Pinpoint the cell where the given text exists, returning its [X, Y] midpoint coordinate. 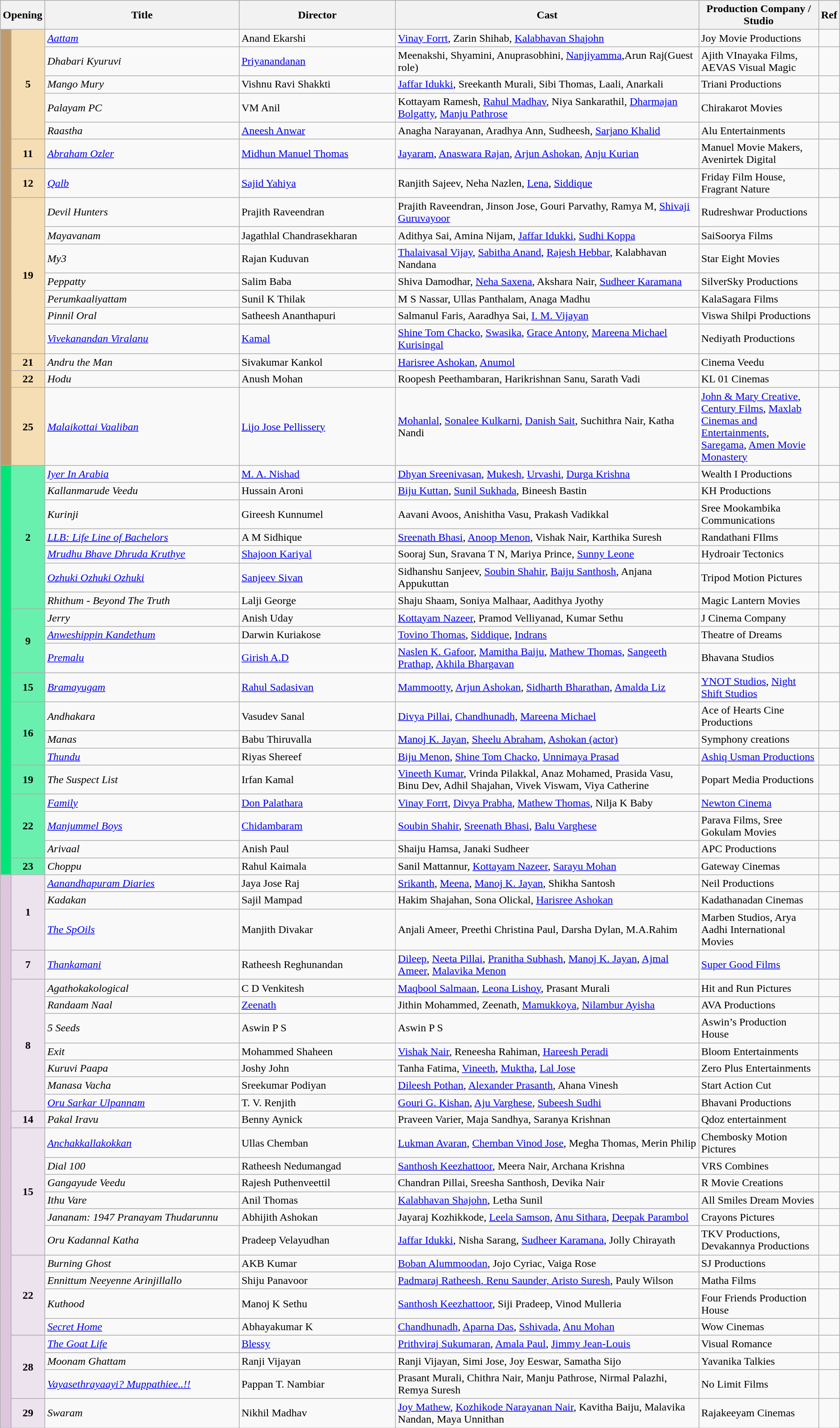
Rajakeeyam Cinemas [758, 1414]
Hit and Run Pictures [758, 988]
Devil Hunters [142, 212]
SilverSky Productions [758, 281]
All Smiles Dream Movies [758, 1200]
My3 [142, 258]
Rhithum - Beyond The Truth [142, 600]
Prasant Murali, Chithra Nair, Manju Pathrose, Nirmal Palazhi, Remya Suresh [547, 1384]
Nediyath Productions [758, 339]
Shaju Shaam, Soniya Malhaar, Aadithya Jyothy [547, 600]
Kamal [318, 339]
Oru Kadannal Katha [142, 1240]
Kurinji [142, 514]
Sreekumar Podiyan [318, 1086]
M. A. Nishad [318, 474]
Ozhuki Ozhuki Ozhuki [142, 577]
Magic Lantern Movies [758, 600]
Anush Mohan [318, 379]
Anil Thomas [318, 1200]
Srikanth, Meena, Manoj K. Jayan, Shikha Santosh [547, 883]
LLB: Life Line of Bachelors [142, 537]
Mohammed Shaheen [318, 1051]
Rahul Sadasivan [318, 687]
Mango Mury [142, 84]
Lalji George [318, 600]
5 Seeds [142, 1028]
Ithu Vare [142, 1200]
Anchakkallakokkan [142, 1143]
Pakal Iravu [142, 1120]
Sidhanshu Sanjeev, Soubin Shahir, Baiju Santhosh, Anjana Appukuttan [547, 577]
Visual Romance [758, 1344]
AKB Kumar [318, 1263]
Salim Baba [318, 281]
Joshy John [318, 1069]
Abraham Ozler [142, 153]
Babu Thiruvalla [318, 740]
Shiva Damodhar, Neha Saxena, Akshara Nair, Sudheer Karamana [547, 281]
Jagathlal Chandrasekharan [318, 235]
Thankamani [142, 965]
Secret Home [142, 1327]
Joy Mathew, Kozhikode Narayanan Nair, Kavitha Baiju, Malavika Nandan, Maya Unnithan [547, 1414]
Joy Movie Productions [758, 38]
Perumkaaliyattam [142, 298]
Jithin Mohammed, Zeenath, Mamukkoya, Nilambur Ayisha [547, 1005]
Kadathanadan Cinemas [758, 900]
Start Action Cut [758, 1086]
Randathani FIlms [758, 537]
Ace of Hearts Cine Productions [758, 716]
Sooraj Sun, Sravana T N, Mariya Prince, Sunny Leone [547, 554]
Biju Kuttan, Sunil Sukhada, Bineesh Bastin [547, 491]
Jerry [142, 618]
Hussain Aroni [318, 491]
Chidambaram [318, 826]
M S Nassar, Ullas Panthalam, Anaga Madhu [547, 298]
Popart Media Productions [758, 780]
Sajid Yahiya [318, 183]
Chirakarot Movies [758, 108]
Chandhunadh, Aparna Das, Sshivada, Anu Mohan [547, 1327]
Maqbool Salmaan, Leona Lishoy, Prasant Murali [547, 988]
Director [318, 15]
Cast [547, 15]
Alu Entertainments [758, 131]
R Movie Creations [758, 1183]
Iyer In Arabia [142, 474]
Midhun Manuel Thomas [318, 153]
Newton Cinema [758, 803]
9 [28, 641]
SJ Productions [758, 1263]
Wealth I Productions [758, 474]
Kalabhavan Shajohn, Letha Sunil [547, 1200]
Dileep, Neeta Pillai, Pranitha Subhash, Manoj K. Jayan, Ajmal Ameer, Malavika Menon [547, 965]
Bramayugam [142, 687]
Anand Ekarshi [318, 38]
Super Good Films [758, 965]
Chembosky Motion Pictures [758, 1143]
Sajil Mampad [318, 900]
Zero Plus Entertainments [758, 1069]
Dileesh Pothan, Alexander Prasanth, Ahana Vinesh [547, 1086]
Tovino Thomas, Siddique, Indrans [547, 635]
Ennittum Neeyenne Arinjillallo [142, 1280]
16 [28, 733]
Lijo Jose Pellissery [318, 426]
Arivaal [142, 849]
Darwin Kuriakose [318, 635]
C D Venkitesh [318, 988]
Family [142, 803]
Moonam Ghattam [142, 1361]
Priyanandanan [318, 61]
Wow Cinemas [758, 1327]
Shiju Panavoor [318, 1280]
Premalu [142, 658]
2 [28, 537]
Jaffar Idukki, Sreekanth Murali, Sibi Thomas, Laali, Anarkali [547, 84]
Sree Mookambika Communications [758, 514]
Rajan Kuduvan [318, 258]
Padmaraj Ratheesh, Renu Saunder, Aristo Suresh, Pauly Wilson [547, 1280]
Aavani Avoos, Anishitha Vasu, Prakash Vadikkal [547, 514]
Title [142, 15]
Chandran Pillai, Sreesha Santhosh, Devika Nair [547, 1183]
Randaam Naal [142, 1005]
Mayavanam [142, 235]
Exit [142, 1051]
Aanandhapuram Diaries [142, 883]
Divya Pillai, Chandhunadh, Mareena Michael [547, 716]
5 [28, 84]
Benny Aynick [318, 1120]
The Goat Life [142, 1344]
Praveen Varier, Maja Sandhya, Saranya Krishnan [547, 1120]
Agathokakological [142, 988]
TKV Productions, Devakannya Productions [758, 1240]
KalaSagara Films [758, 298]
Nikhil Madhav [318, 1414]
Marben Studios, Arya Aadhi International Movies [758, 929]
Adithya Sai, Amina Nijam, Jaffar Idukki, Sudhi Koppa [547, 235]
Bhavani Productions [758, 1103]
Ranjith Sajeev, Neha Nazlen, Lena, Siddique [547, 183]
Sivakumar Kankol [318, 362]
Choppu [142, 866]
Jayaraj Kozhikkode, Leela Samson, Anu Sithara, Deepak Parambol [547, 1217]
Kadakan [142, 900]
Sanil Mattannur, Kottayam Nazeer, Sarayu Mohan [547, 866]
Ratheesh Nedumangad [318, 1166]
Kuthood [142, 1303]
J Cinema Company [758, 618]
Prajith Raveendran, Jinson Jose, Gouri Parvathy, Ramya M, Shivaji Guruvayoor [547, 212]
Zeenath [318, 1005]
T. V. Renjith [318, 1103]
Vayasethrayaayi? Muppathiee..!! [142, 1384]
Abhijith Ashokan [318, 1217]
Pradeep Velayudhan [318, 1240]
Qdoz entertainment [758, 1120]
KH Productions [758, 491]
Vivekanandan Viralanu [142, 339]
Pappan T. Nambiar [318, 1384]
Vinay Forrt, Zarin Shihab, Kalabhavan Shajohn [547, 38]
Kuruvi Paapa [142, 1069]
25 [28, 426]
Viswa Shilpi Productions [758, 316]
Anjali Ameer, Preethi Christina Paul, Darsha Dylan, M.A.Rahim [547, 929]
14 [28, 1120]
Qalb [142, 183]
Ranji Vijayan [318, 1361]
Hakim Shajahan, Sona Olickal, Harisree Ashokan [547, 900]
Satheesh Ananthapuri [318, 316]
Four Friends Production House [758, 1303]
11 [28, 153]
1 [28, 912]
28 [28, 1367]
Mammootty, Arjun Ashokan, Sidharth Bharathan, Amalda Liz [547, 687]
Gateway Cinemas [758, 866]
21 [28, 362]
Matha Films [758, 1280]
Andru the Man [142, 362]
Rajesh Puthenveettil [318, 1183]
Sunil K Thilak [318, 298]
YNOT Studios, Night Shift Studios [758, 687]
8 [28, 1045]
Soubin Shahir, Sreenath Bhasi, Balu Varghese [547, 826]
Ullas Chemban [318, 1143]
Crayons Pictures [758, 1217]
KL 01 Cinemas [758, 379]
Ashiq Usman Productions [758, 757]
Prithviraj Sukumaran, Amala Paul, Jimmy Jean-Louis [547, 1344]
Prajith Raveendran [318, 212]
Anish Paul [318, 849]
Biju Menon, Shine Tom Chacko, Unnimaya Prasad [547, 757]
Tanha Fatima, Vineeth, Muktha, Lal Jose [547, 1069]
No Limit Films [758, 1384]
Palayam PC [142, 108]
Boban Alummoodan, Jojo Cyriac, Vaiga Rose [547, 1263]
Jayaram, Anaswara Rajan, Arjun Ashokan, Anju Kurian [547, 153]
Hydroair Tectonics [758, 554]
Manjummel Boys [142, 826]
Ranji Vijayan, Simi Jose, Joy Eeswar, Samatha Sijo [547, 1361]
Thundu [142, 757]
Santhosh Keezhattoor, Siji Pradeep, Vinod Mulleria [547, 1303]
Aswin’s Production House [758, 1028]
VRS Combines [758, 1166]
Bhavana Studios [758, 658]
Symphony creations [758, 740]
29 [28, 1414]
Theatre of Dreams [758, 635]
Manoj K. Jayan, Sheelu Abraham, Ashokan (actor) [547, 740]
Ajith VInayaka Films, AEVAS Visual Magic [758, 61]
Riyas Shereef [318, 757]
Star Eight Movies [758, 258]
Gangayude Veedu [142, 1183]
Don Palathara [318, 803]
Gireesh Kunnumel [318, 514]
Malaikottai Vaaliban [142, 426]
Tripod Motion Pictures [758, 577]
The SpOils [142, 929]
Kottayam Ramesh, Rahul Madhav, Niya Sankarathil, Dharmajan Bolgatty, Manju Pathrose [547, 108]
Swaram [142, 1414]
Santhosh Keezhattoor, Meera Nair, Archana Krishna [547, 1166]
Anish Uday [318, 618]
Salmanul Faris, Aaradhya Sai, I. M. Vijayan [547, 316]
VM Anil [318, 108]
Pinnil Oral [142, 316]
Rahul Kaimala [318, 866]
The Suspect List [142, 780]
Production Company / Studio [758, 15]
A M Sidhique [318, 537]
John & Mary Creative, Century Films, Maxlab Cinemas and Entertainments, Saregama, Amen Movie Monastery [758, 426]
Vishnu Ravi Shakkti [318, 84]
Bloom Entertainments [758, 1051]
Triani Productions [758, 84]
Vishak Nair, Reneesha Rahiman, Hareesh Peradi [547, 1051]
Manas [142, 740]
23 [28, 866]
Roopesh Peethambaran, Harikrishnan Sanu, Sarath Vadi [547, 379]
Vinay Forrt, Divya Prabha, Mathew Thomas, Nilja K Baby [547, 803]
7 [28, 965]
Kallanmarude Veedu [142, 491]
Rudreshwar Productions [758, 212]
Vineeth Kumar, Vrinda Pilakkal, Anaz Mohamed, Prasida Vasu, Binu Dev, Adhil Shajahan, Vivek Viswam, Viya Catherine [547, 780]
Cinema Veedu [758, 362]
Oru Sarkar Ulpannam [142, 1103]
Blessy [318, 1344]
Irfan Kamal [318, 780]
Ratheesh Reghunandan [318, 965]
Abhayakumar K [318, 1327]
Anagha Narayanan, Aradhya Ann, Sudheesh, Sarjano Khalid [547, 131]
Lukman Avaran, Chemban Vinod Jose, Megha Thomas, Merin Philip [547, 1143]
Mrudhu Bhave Dhruda Kruthye [142, 554]
Naslen K. Gafoor, Mamitha Baiju, Mathew Thomas, Sangeeth Prathap, Akhila Bhargavan [547, 658]
Opening [22, 15]
Gouri G. Kishan, Aju Varghese, Subeesh Sudhi [547, 1103]
Dial 100 [142, 1166]
Parava Films, Sree Gokulam Movies [758, 826]
Yavanika Talkies [758, 1361]
APC Productions [758, 849]
Jaffar Idukki, Nisha Sarang, Sudheer Karamana, Jolly Chirayath [547, 1240]
Shajoon Kariyal [318, 554]
Peppatty [142, 281]
Manuel Movie Makers, Avenirtek Digital [758, 153]
Raastha [142, 131]
Dhabari Kyuruvi [142, 61]
Shaiju Hamsa, Janaki Sudheer [547, 849]
Neil Productions [758, 883]
Vasudev Sanal [318, 716]
Shine Tom Chacko, Swasika, Grace Antony, Mareena Michael Kurisingal [547, 339]
Girish A.D [318, 658]
Aneesh Anwar [318, 131]
Anweshippin Kandethum [142, 635]
Jananam: 1947 Pranayam Thudarunnu [142, 1217]
SaiSoorya Films [758, 235]
AVA Productions [758, 1005]
Manjith Divakar [318, 929]
Sreenath Bhasi, Anoop Menon, Vishak Nair, Karthika Suresh [547, 537]
Manoj K Sethu [318, 1303]
Dhyan Sreenivasan, Mukesh, Urvashi, Durga Krishna [547, 474]
Jaya Jose Raj [318, 883]
Harisree Ashokan, Anumol [547, 362]
Kottayam Nazeer, Pramod Velliyanad, Kumar Sethu [547, 618]
Mohanlal, Sonalee Kulkarni, Danish Sait, Suchithra Nair, Katha Nandi [547, 426]
Aattam [142, 38]
Meenakshi, Shyamini, Anuprasobhini, Nanjiyamma,Arun Raj(Guest role) [547, 61]
Sanjeev Sivan [318, 577]
Hodu [142, 379]
Manasa Vacha [142, 1086]
Friday Film House, Fragrant Nature [758, 183]
Ref [829, 15]
Andhakara [142, 716]
Burning Ghost [142, 1263]
Thalaivasal Vijay, Sabitha Anand, Rajesh Hebbar, Kalabhavan Nandana [547, 258]
12 [28, 183]
